Scan for the cell matching the given text and deliver its [x, y] coordinate at center. 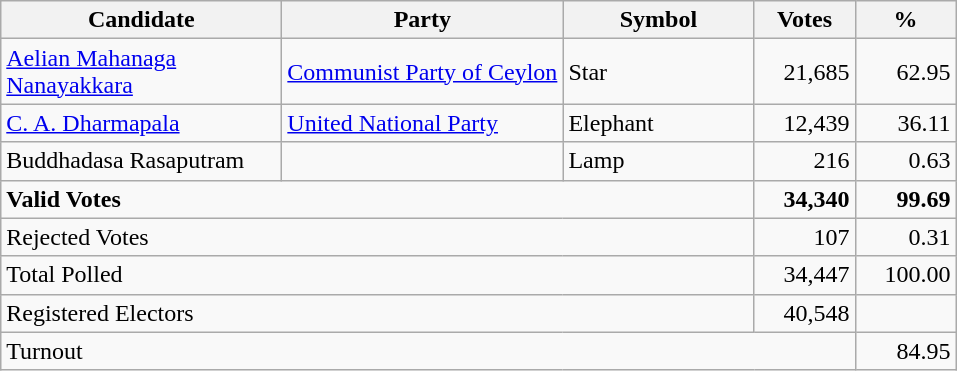
C. A. Dharmapala [142, 123]
% [906, 20]
Elephant [658, 123]
0.63 [906, 161]
12,439 [804, 123]
Buddhadasa Rasaputram [142, 161]
Lamp [658, 161]
40,548 [804, 313]
21,685 [804, 72]
Candidate [142, 20]
Votes [804, 20]
34,447 [804, 275]
0.31 [906, 237]
Turnout [428, 351]
Symbol [658, 20]
62.95 [906, 72]
Valid Votes [378, 199]
84.95 [906, 351]
Communist Party of Ceylon [422, 72]
Registered Electors [378, 313]
Star [658, 72]
Aelian Mahanaga Nanayakkara [142, 72]
99.69 [906, 199]
107 [804, 237]
Rejected Votes [378, 237]
216 [804, 161]
36.11 [906, 123]
100.00 [906, 275]
34,340 [804, 199]
Total Polled [378, 275]
United National Party [422, 123]
Party [422, 20]
